Determine the [x, y] coordinate at the center of the cell enclosing the given text.  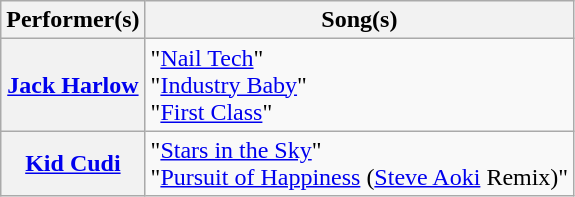
Song(s) [360, 20]
"Nail Tech""Industry Baby""First Class" [360, 85]
"Stars in the Sky""Pursuit of Happiness (Steve Aoki Remix)" [360, 164]
Performer(s) [73, 20]
Jack Harlow [73, 85]
Kid Cudi [73, 164]
